Return (X, Y) of the center of cell containing provided text 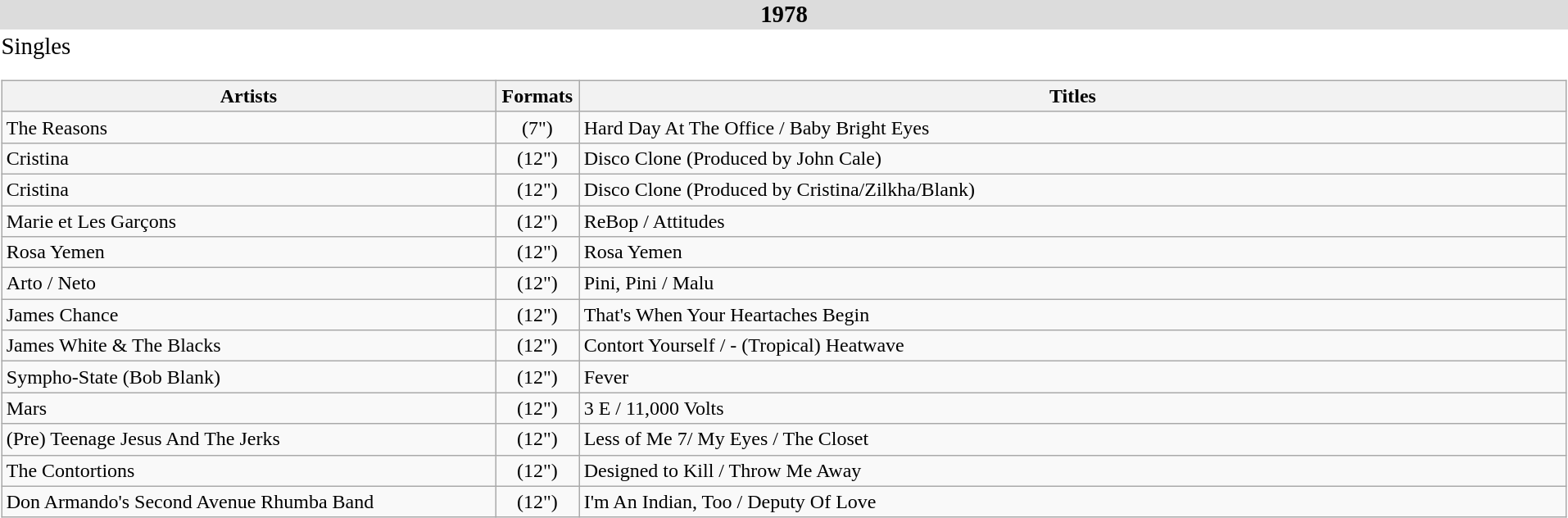
The Reasons (248, 127)
Pini, Pini / Malu (1073, 284)
1978 (784, 15)
Marie et Les Garçons (248, 220)
James White & The Blacks (248, 346)
Disco Clone (Produced by Cristina/Zilkha/Blank) (1073, 189)
Mars (248, 408)
Sympho-State (Bob Blank) (248, 377)
(7") (537, 127)
Disco Clone (Produced by John Cale) (1073, 158)
Contort Yourself / - (Tropical) Heatwave (1073, 346)
Titles (1073, 96)
That's When Your Heartaches Begin (1073, 315)
3 E / 11,000 Volts (1073, 408)
ReBop / Attitudes (1073, 220)
Less of Me 7/ My Eyes / The Closet (1073, 439)
Hard Day At The Office / Baby Bright Eyes (1073, 127)
The Contortions (248, 470)
James Chance (248, 315)
Arto / Neto (248, 284)
Formats (537, 96)
Don Armando's Second Avenue Rhumba Band (248, 502)
Designed to Kill / Throw Me Away (1073, 470)
I'm An Indian, Too / Deputy Of Love (1073, 502)
(Pre) Teenage Jesus And The Jerks (248, 439)
Fever (1073, 377)
Artists (248, 96)
